Return the [x, y] coordinate for the center point of the cell that contains the specified text.  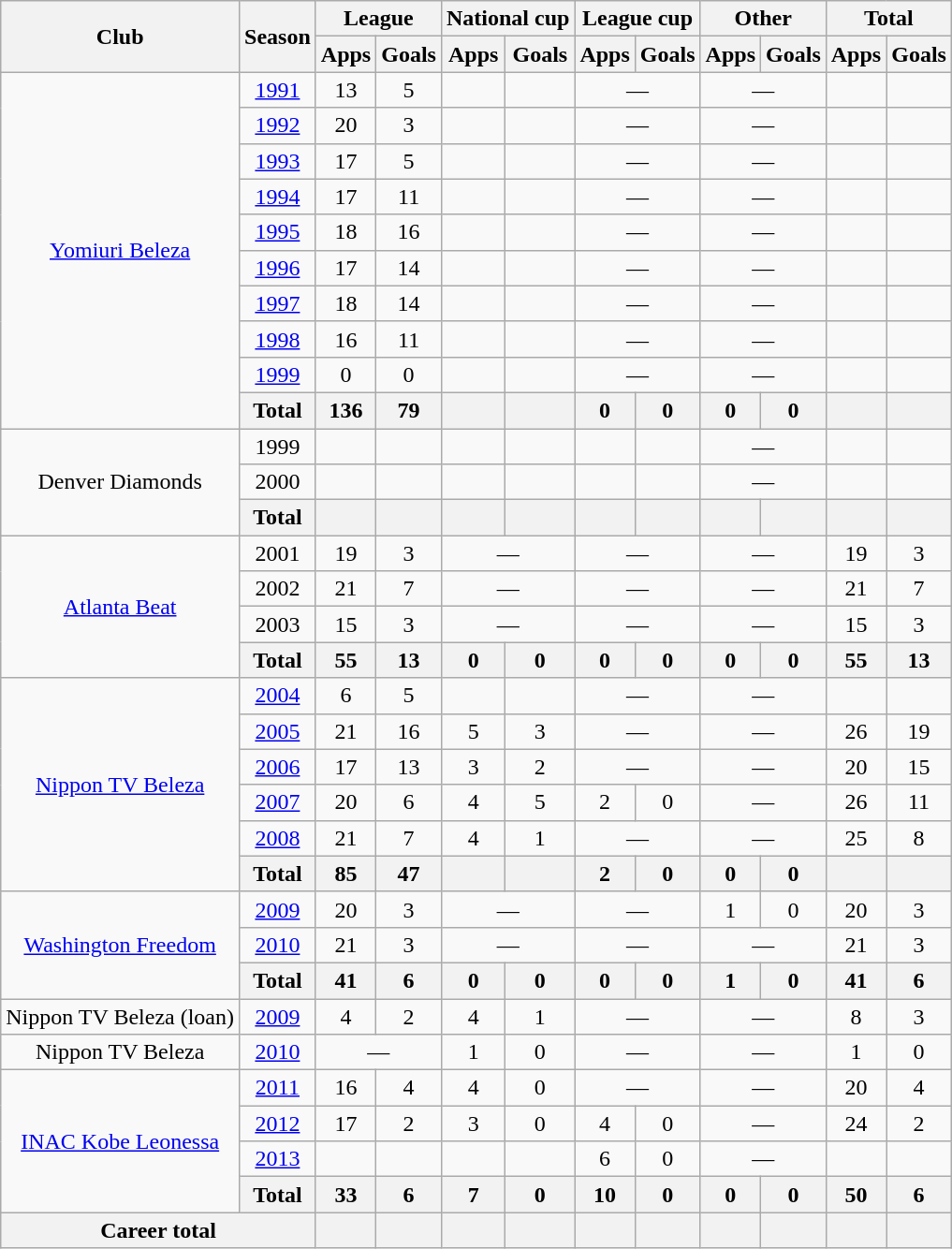
2013 [278, 1159]
Denver Diamonds [120, 482]
33 [345, 1195]
10 [605, 1195]
50 [856, 1195]
Washington Freedom [120, 945]
2000 [278, 482]
2005 [278, 731]
25 [856, 838]
2003 [278, 624]
1997 [278, 303]
Career total [159, 1230]
League cup [637, 19]
Season [278, 37]
47 [409, 874]
2008 [278, 838]
2004 [278, 696]
2001 [278, 553]
79 [409, 410]
2007 [278, 802]
2012 [278, 1124]
League [378, 19]
1995 [278, 232]
1996 [278, 268]
Club [120, 37]
Yomiuri Beleza [120, 251]
1991 [278, 90]
2002 [278, 589]
Other [763, 19]
National cup [507, 19]
Nippon TV Beleza (loan) [120, 1016]
Atlanta Beat [120, 607]
1998 [278, 339]
1992 [278, 125]
2011 [278, 1088]
136 [345, 410]
2006 [278, 767]
INAC Kobe Leonessa [120, 1141]
24 [856, 1124]
1994 [278, 197]
85 [345, 874]
1993 [278, 161]
